Pinpoint the cell where the given text exists, returning its [x, y] midpoint coordinate. 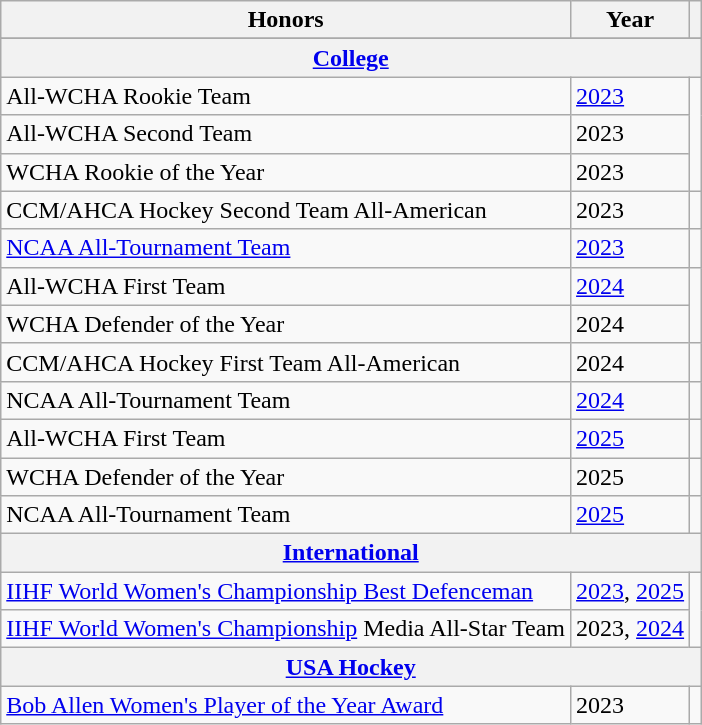
CCM/AHCA Hockey First Team All-American [286, 362]
2023, 2024 [630, 629]
2023, 2025 [630, 591]
IIHF World Women's Championship Media All-Star Team [286, 629]
WCHA Rookie of the Year [286, 172]
Honors [286, 20]
College [351, 58]
Year [630, 20]
USA Hockey [351, 667]
All-WCHA Rookie Team [286, 96]
International [351, 553]
CCM/AHCA Hockey Second Team All-American [286, 210]
IIHF World Women's Championship Best Defenceman [286, 591]
All-WCHA Second Team [286, 134]
Bob Allen Women's Player of the Year Award [286, 705]
